Capture the cell that displays the provided text and extract its [X, Y] central coordinate. 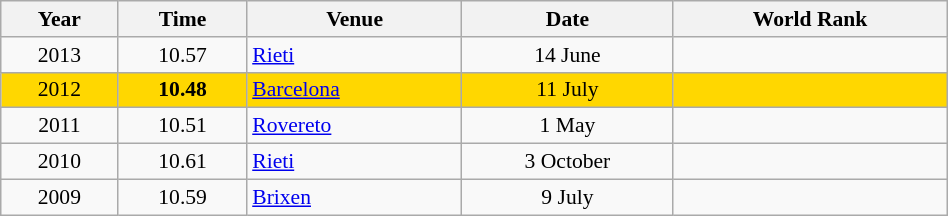
2013 [60, 55]
9 July [568, 197]
Time [182, 19]
Brixen [354, 197]
Rovereto [354, 126]
10.61 [182, 162]
Venue [354, 19]
11 July [568, 90]
2012 [60, 90]
World Rank [810, 19]
10.51 [182, 126]
1 May [568, 126]
Barcelona [354, 90]
Year [60, 19]
10.59 [182, 197]
14 June [568, 55]
10.57 [182, 55]
2010 [60, 162]
3 October [568, 162]
2009 [60, 197]
2011 [60, 126]
10.48 [182, 90]
Date [568, 19]
